From the cell containing the given text, extract its center point as [x, y] coordinate. 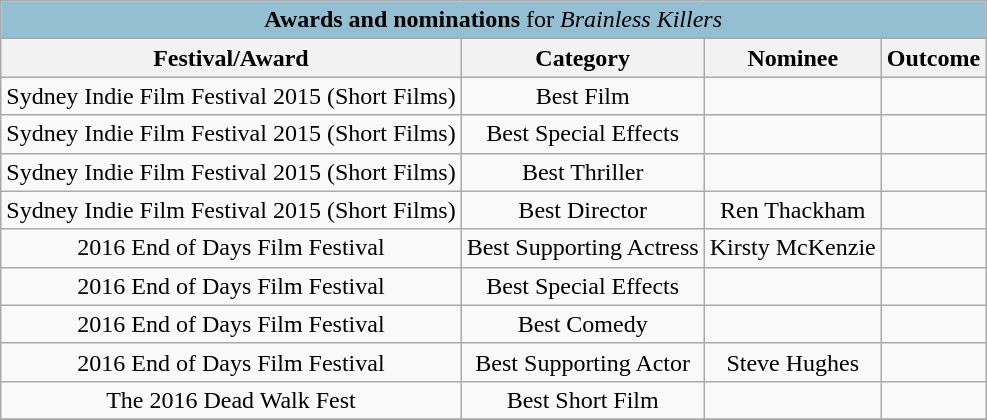
Best Short Film [582, 400]
Nominee [792, 58]
Best Film [582, 96]
Best Supporting Actress [582, 248]
Ren Thackham [792, 210]
Steve Hughes [792, 362]
The 2016 Dead Walk Fest [231, 400]
Awards and nominations for Brainless Killers [494, 20]
Kirsty McKenzie [792, 248]
Best Thriller [582, 172]
Best Comedy [582, 324]
Best Director [582, 210]
Festival/Award [231, 58]
Outcome [933, 58]
Best Supporting Actor [582, 362]
Category [582, 58]
